Scan for the cell matching the given text and deliver its (x, y) coordinate at center. 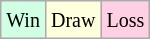
Win (24, 20)
Loss (126, 20)
Draw (72, 20)
